For the text-containing cell, return its midpoint in (X, Y) coordinate format. 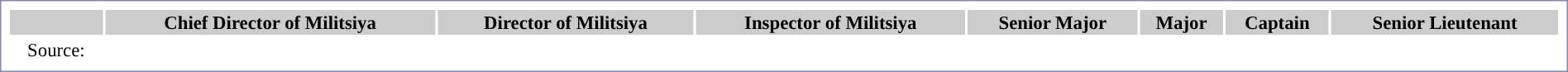
Inspector of Militsiya (830, 22)
Director of Militsiya (566, 22)
Chief Director of Militsiya (270, 22)
Captain (1277, 22)
Senior Lieutenant (1445, 22)
Source: (56, 50)
Major (1182, 22)
Senior Major (1053, 22)
